Provide the (X, Y) coordinate of the cell's center where the given text is located.  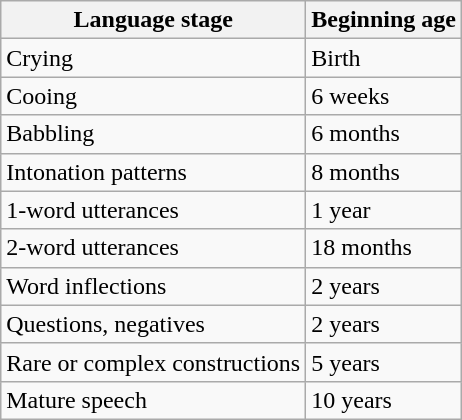
Mature speech (154, 400)
5 years (384, 362)
Rare or complex constructions (154, 362)
8 months (384, 172)
Intonation patterns (154, 172)
10 years (384, 400)
Language stage (154, 20)
Cooing (154, 96)
Beginning age (384, 20)
6 weeks (384, 96)
Birth (384, 58)
18 months (384, 248)
Word inflections (154, 286)
Crying (154, 58)
Babbling (154, 134)
1 year (384, 210)
2-word utterances (154, 248)
6 months (384, 134)
Questions, negatives (154, 324)
1-word utterances (154, 210)
